Search for the cell housing the specified text and yield its [x, y] center coordinate. 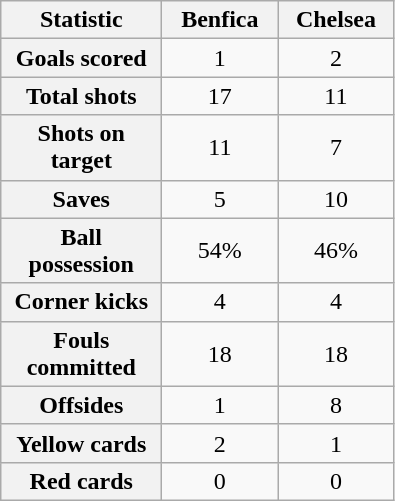
Red cards [82, 481]
Benfica [220, 20]
10 [336, 199]
Yellow cards [82, 443]
17 [220, 96]
Goals scored [82, 58]
7 [336, 148]
Fouls committed [82, 354]
Shots on target [82, 148]
Chelsea [336, 20]
Ball possession [82, 250]
5 [220, 199]
Saves [82, 199]
Corner kicks [82, 302]
54% [220, 250]
Statistic [82, 20]
46% [336, 250]
Total shots [82, 96]
8 [336, 405]
Offsides [82, 405]
